For the text-containing cell, return its midpoint in [X, Y] coordinate format. 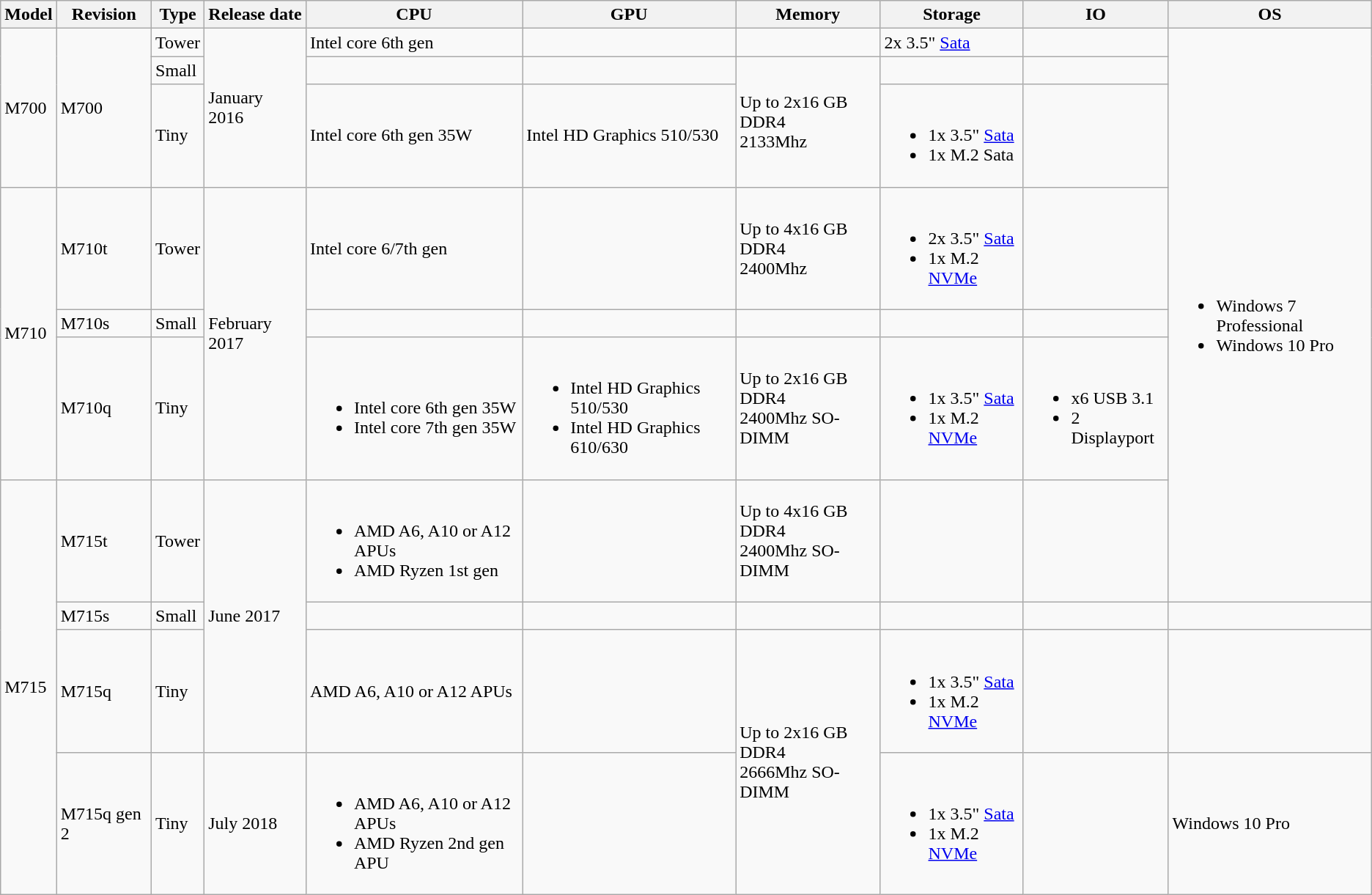
Intel core 6th gen 35WIntel core 7th gen 35W [413, 408]
GPU [629, 15]
IO [1096, 15]
2x 3.5" Sata1x M.2 NVMe [951, 248]
Type [178, 15]
Up to 2x16 GB DDR42666Mhz SO-DIMM [808, 762]
M715t [104, 541]
OS [1269, 15]
M715 [29, 687]
Revision [104, 15]
M715q [104, 690]
Release date [255, 15]
x6 USB 3.12 Displayport [1096, 408]
Memory [808, 15]
AMD A6, A10 or A12 APUsAMD Ryzen 2nd gen APU [413, 823]
M710t [104, 248]
July 2018 [255, 823]
M710 [29, 333]
2x 3.5" Sata [951, 43]
Up to 2x16 GB DDR42133Mhz [808, 122]
Model [29, 15]
Up to 4x16 GB DDR42400Mhz [808, 248]
Intel core 6th gen 35W [413, 136]
Storage [951, 15]
AMD A6, A10 or A12 APUsAMD Ryzen 1st gen [413, 541]
Windows 7 ProfessionalWindows 10 Pro [1269, 315]
Up to 4x16 GB DDR42400Mhz SO-DIMM [808, 541]
January 2016 [255, 108]
1x 3.5" Sata1x M.2 Sata [951, 136]
AMD A6, A10 or A12 APUs [413, 690]
Intel HD Graphics 510/530Intel HD Graphics 610/630 [629, 408]
February 2017 [255, 333]
Intel core 6/7th gen [413, 248]
June 2017 [255, 616]
M710q [104, 408]
CPU [413, 15]
Intel HD Graphics 510/530 [629, 136]
M710s [104, 323]
M715s [104, 616]
M715q gen 2 [104, 823]
Windows 10 Pro [1269, 823]
Up to 2x16 GB DDR42400Mhz SO-DIMM [808, 408]
Intel core 6th gen [413, 43]
